Pinpoint the cell where the given text exists, returning its [X, Y] midpoint coordinate. 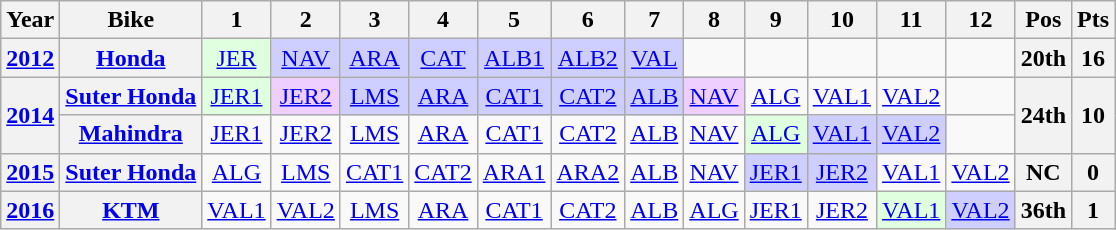
36th [1043, 210]
6 [588, 20]
16 [1094, 58]
2015 [30, 172]
2012 [30, 58]
0 [1094, 172]
JER [236, 58]
3 [374, 20]
VAL [654, 58]
KTM [131, 210]
8 [714, 20]
Year [30, 20]
12 [980, 20]
ALB2 [588, 58]
24th [1043, 115]
2016 [30, 210]
11 [912, 20]
2 [306, 20]
Bike [131, 20]
Mahindra [131, 134]
Pts [1094, 20]
2014 [30, 115]
ARA2 [588, 172]
NC [1043, 172]
Pos [1043, 20]
20th [1043, 58]
CAT [443, 58]
Honda [131, 58]
4 [443, 20]
ALB1 [514, 58]
9 [776, 20]
ARA1 [514, 172]
5 [514, 20]
7 [654, 20]
